Return (X, Y) of the center of cell containing provided text 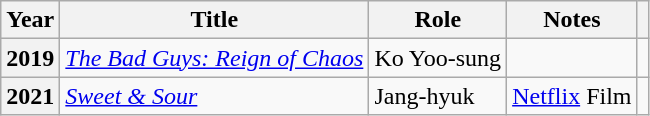
Title (214, 20)
Year (30, 20)
Notes (572, 20)
2019 (30, 58)
Netflix Film (572, 96)
Ko Yoo-sung (438, 58)
2021 (30, 96)
Jang-hyuk (438, 96)
Sweet & Sour (214, 96)
The Bad Guys: Reign of Chaos (214, 58)
Role (438, 20)
